Capture the cell that displays the provided text and extract its (x, y) central coordinate. 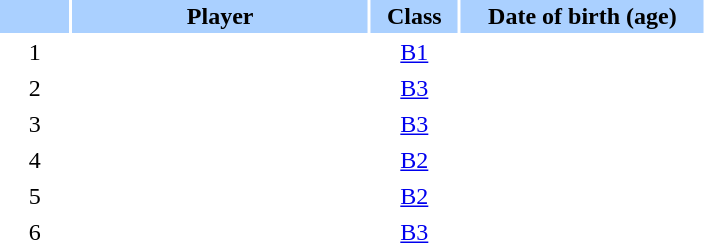
Date of birth (age) (582, 16)
1 (34, 52)
Class (414, 16)
5 (34, 196)
4 (34, 160)
2 (34, 88)
Player (220, 16)
3 (34, 124)
B1 (414, 52)
